Extract the [X, Y] coordinate from the center of the cell holding the provided text.  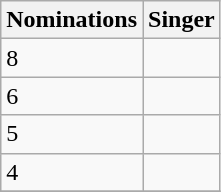
8 [72, 58]
Nominations [72, 20]
5 [72, 134]
6 [72, 96]
4 [72, 172]
Singer [181, 20]
